Find where the given text appears and provide that cell's center as [x, y] coordinate. 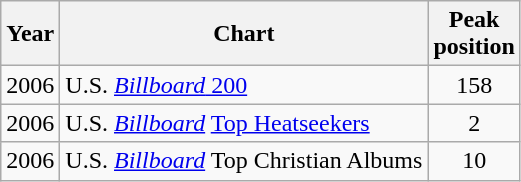
10 [474, 161]
U.S. Billboard 200 [244, 85]
Year [30, 34]
158 [474, 85]
2 [474, 123]
Peakposition [474, 34]
U.S. Billboard Top Heatseekers [244, 123]
U.S. Billboard Top Christian Albums [244, 161]
Chart [244, 34]
